Scan for the cell matching the given text and deliver its (x, y) coordinate at center. 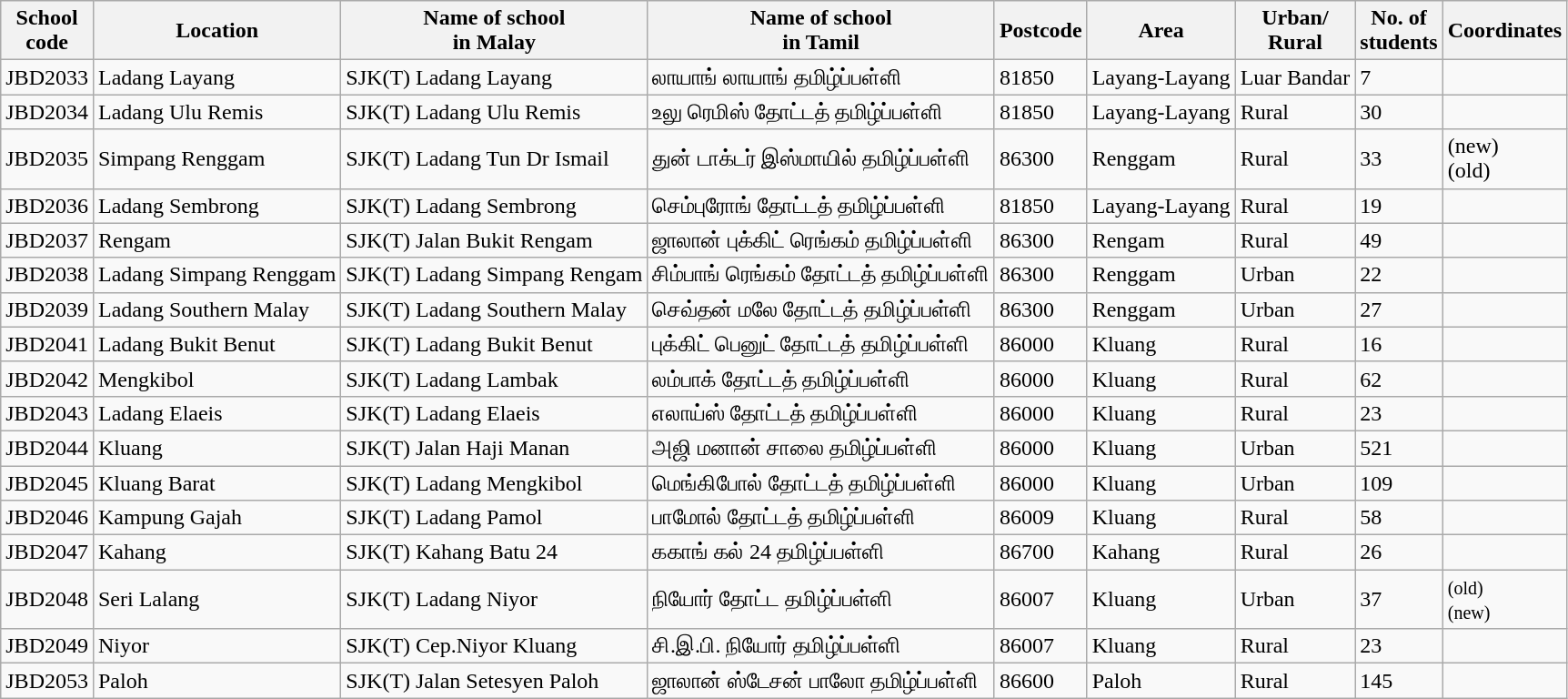
SJK(T) Ladang Pamol (495, 518)
ஜாலான் ஸ்டேசன் பாலோ தமிழ்ப்பள்ளி (821, 681)
58 (1399, 518)
Ladang Bukit Benut (216, 344)
JBD2048 (47, 599)
(old) (new) (1504, 599)
86700 (1040, 552)
Ladang Simpang Renggam (216, 275)
No. ofstudents (1399, 31)
துன் டாக்டர் இஸ்மாயில் தமிழ்ப்பள்ளி (821, 158)
லாயாங் லாயாங் தமிழ்ப்பள்ளி (821, 77)
Mengkibol (216, 379)
27 (1399, 309)
Schoolcode (47, 31)
SJK(T) Cep.Niyor Kluang (495, 646)
SJK(T) Ladang Bukit Benut (495, 344)
Name of schoolin Tamil (821, 31)
Kampung Gajah (216, 518)
SJK(T) Ladang Mengkibol (495, 483)
SJK(T) Ladang Layang (495, 77)
JBD2041 (47, 344)
புக்கிட் பெனுட் தோட்டத் தமிழ்ப்பள்ளி (821, 344)
Kluang Barat (216, 483)
33 (1399, 158)
109 (1399, 483)
Location (216, 31)
உலு ரெமிஸ் தோட்டத் தமிழ்ப்பள்ளி (821, 112)
SJK(T) Ladang Niyor (495, 599)
Simpang Renggam (216, 158)
JBD2037 (47, 240)
அஜி மனான் சாலை தமிழ்ப்பள்ளி (821, 448)
SJK(T) Kahang Batu 24 (495, 552)
Name of schoolin Malay (495, 31)
Ladang Sembrong (216, 206)
Seri Lalang (216, 599)
Coordinates (1504, 31)
JBD2038 (47, 275)
JBD2034 (47, 112)
16 (1399, 344)
Ladang Southern Malay (216, 309)
JBD2053 (47, 681)
ஜாலான் புக்கிட் ரெங்கம் தமிழ்ப்பள்ளி (821, 240)
SJK(T) Ladang Lambak (495, 379)
SJK(T) Ladang Southern Malay (495, 309)
JBD2043 (47, 413)
86600 (1040, 681)
JBD2047 (47, 552)
ககாங் கல் 24 தமிழ்ப்பள்ளி (821, 552)
26 (1399, 552)
19 (1399, 206)
30 (1399, 112)
JBD2045 (47, 483)
செவ்தன் மலே தோட்டத் தமிழ்ப்பள்ளி (821, 309)
(new) (old) (1504, 158)
Urban/Rural (1295, 31)
37 (1399, 599)
JBD2036 (47, 206)
SJK(T) Jalan Setesyen Paloh (495, 681)
SJK(T) Ladang Tun Dr Ismail (495, 158)
லம்பாக் தோட்டத் தமிழ்ப்பள்ளி (821, 379)
JBD2039 (47, 309)
7 (1399, 77)
JBD2042 (47, 379)
SJK(T) Jalan Bukit Rengam (495, 240)
Luar Bandar (1295, 77)
SJK(T) Jalan Haji Manan (495, 448)
JBD2046 (47, 518)
சி.இ.பி. நியோர் தமிழ்ப்பள்ளி (821, 646)
எலாய்ஸ் தோட்டத் தமிழ்ப்பள்ளி (821, 413)
49 (1399, 240)
SJK(T) Ladang Elaeis (495, 413)
SJK(T) Ladang Simpang Rengam (495, 275)
நியோர் தோட்ட தமிழ்ப்பள்ளி (821, 599)
பாமோல் தோட்டத் தமிழ்ப்பள்ளி (821, 518)
Area (1161, 31)
JBD2049 (47, 646)
Ladang Layang (216, 77)
JBD2035 (47, 158)
521 (1399, 448)
145 (1399, 681)
Postcode (1040, 31)
Niyor (216, 646)
Ladang Ulu Remis (216, 112)
Ladang Elaeis (216, 413)
62 (1399, 379)
செம்புரோங் தோட்டத் தமிழ்ப்பள்ளி (821, 206)
JBD2033 (47, 77)
SJK(T) Ladang Sembrong (495, 206)
சிம்பாங் ரெங்கம் தோட்டத் தமிழ்ப்பள்ளி (821, 275)
86009 (1040, 518)
22 (1399, 275)
மெங்கிபோல் தோட்டத் தமிழ்ப்பள்ளி (821, 483)
JBD2044 (47, 448)
SJK(T) Ladang Ulu Remis (495, 112)
